Extract the [X, Y] coordinate from the center of the cell holding the provided text.  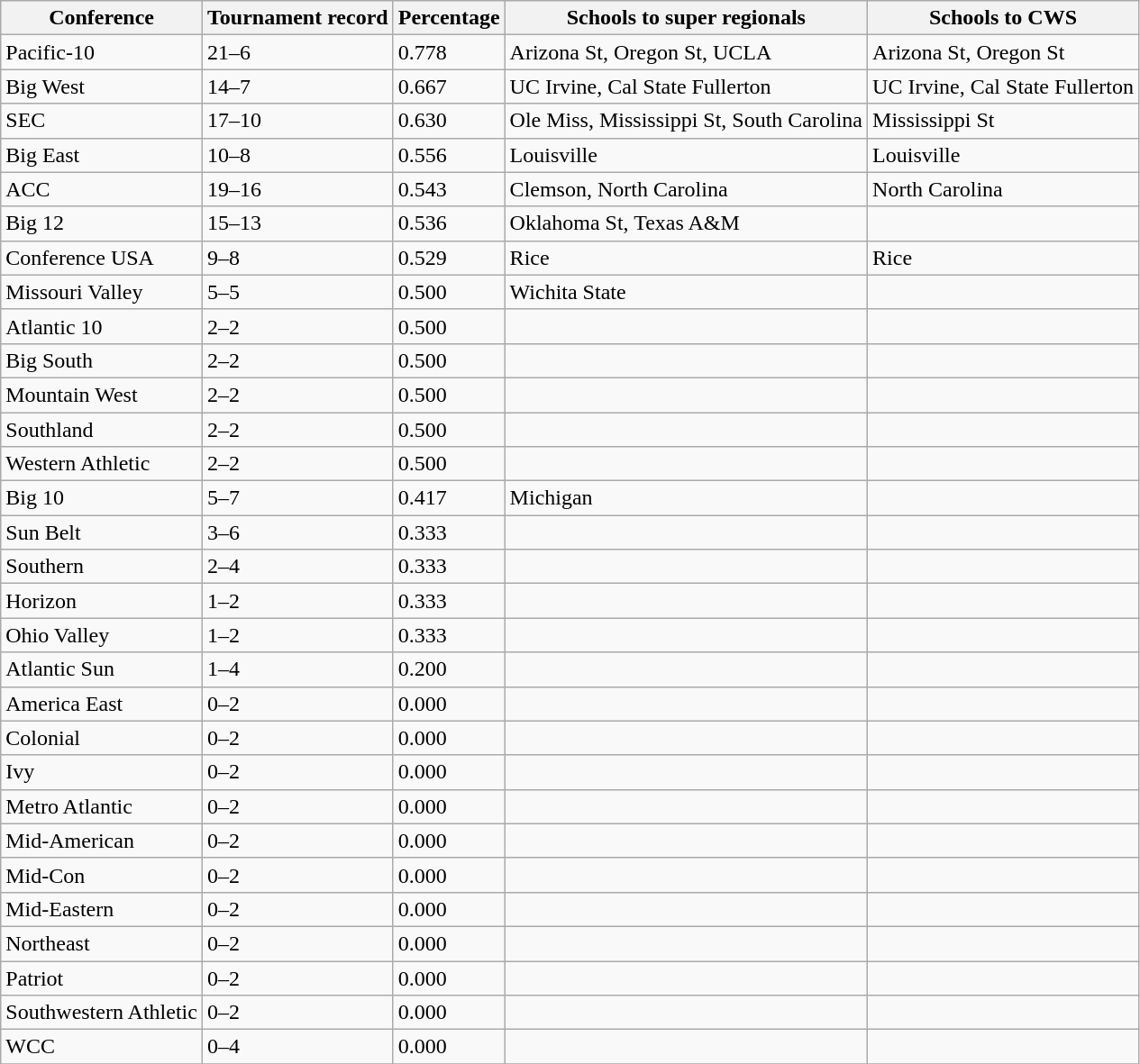
0.778 [449, 52]
Tournament record [297, 18]
Big 10 [102, 498]
Big South [102, 360]
Percentage [449, 18]
5–7 [297, 498]
Southwestern Athletic [102, 1013]
0.630 [449, 121]
Ivy [102, 772]
15–13 [297, 223]
Mid-Con [102, 875]
19–16 [297, 189]
1–4 [297, 669]
5–5 [297, 292]
Big West [102, 86]
Big 12 [102, 223]
Ole Miss, Mississippi St, South Carolina [686, 121]
0.417 [449, 498]
Mid-American [102, 841]
Clemson, North Carolina [686, 189]
0.556 [449, 155]
WCC [102, 1047]
Arizona St, Oregon St, UCLA [686, 52]
Southland [102, 430]
Schools to super regionals [686, 18]
Conference USA [102, 258]
0.529 [449, 258]
ACC [102, 189]
Missouri Valley [102, 292]
Mississippi St [1004, 121]
9–8 [297, 258]
14–7 [297, 86]
Sun Belt [102, 532]
Wichita State [686, 292]
3–6 [297, 532]
Metro Atlantic [102, 806]
17–10 [297, 121]
Atlantic 10 [102, 326]
Big East [102, 155]
America East [102, 704]
0.200 [449, 669]
0.667 [449, 86]
10–8 [297, 155]
Western Athletic [102, 464]
Patriot [102, 978]
0–4 [297, 1047]
SEC [102, 121]
Atlantic Sun [102, 669]
0.543 [449, 189]
Colonial [102, 738]
21–6 [297, 52]
Northeast [102, 943]
Oklahoma St, Texas A&M [686, 223]
Mid-Eastern [102, 909]
Michigan [686, 498]
Conference [102, 18]
Pacific-10 [102, 52]
Arizona St, Oregon St [1004, 52]
North Carolina [1004, 189]
Mountain West [102, 395]
Ohio Valley [102, 635]
Southern [102, 567]
Horizon [102, 601]
Schools to CWS [1004, 18]
2–4 [297, 567]
0.536 [449, 223]
